From the cell containing the given text, extract its center point as [X, Y] coordinate. 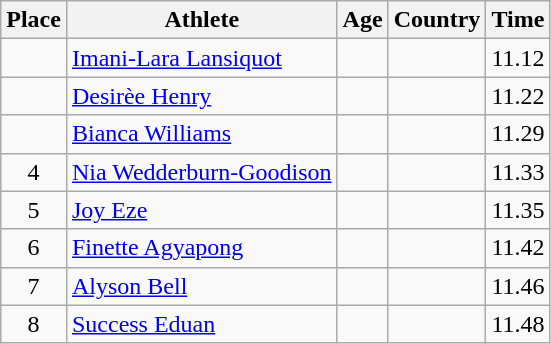
Athlete [202, 20]
5 [34, 210]
11.35 [518, 210]
11.22 [518, 96]
6 [34, 248]
7 [34, 286]
11.12 [518, 58]
Imani-Lara Lansiquot [202, 58]
Success Eduan [202, 324]
Country [437, 20]
11.42 [518, 248]
Finette Agyapong [202, 248]
Alyson Bell [202, 286]
Bianca Williams [202, 134]
Age [362, 20]
Place [34, 20]
11.46 [518, 286]
4 [34, 172]
11.48 [518, 324]
11.29 [518, 134]
11.33 [518, 172]
Time [518, 20]
Joy Eze [202, 210]
8 [34, 324]
Nia Wedderburn-Goodison [202, 172]
Desirèe Henry [202, 96]
